Return (X, Y) of the center of cell containing provided text 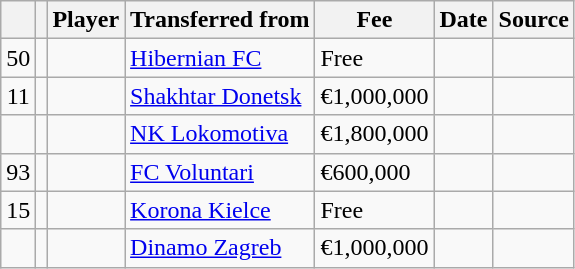
15 (18, 210)
€600,000 (374, 172)
Shakhtar Donetsk (220, 96)
Korona Kielce (220, 210)
Transferred from (220, 20)
93 (18, 172)
Date (464, 20)
Dinamo Zagreb (220, 248)
11 (18, 96)
FC Voluntari (220, 172)
€1,800,000 (374, 134)
Source (534, 20)
50 (18, 58)
Player (86, 20)
Hibernian FC (220, 58)
Fee (374, 20)
NK Lokomotiva (220, 134)
